Detect which cell encompasses the target text, then output its (X, Y) center coordinate. 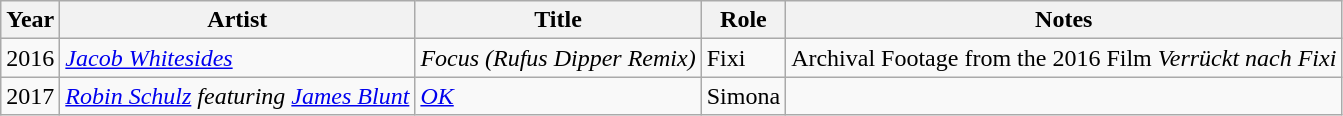
Focus (Rufus Dipper Remix) (558, 58)
Notes (1064, 20)
Role (743, 20)
Robin Schulz featuring James Blunt (238, 96)
OK (558, 96)
Year (30, 20)
Archival Footage from the 2016 Film Verrückt nach Fixi (1064, 58)
2017 (30, 96)
Simona (743, 96)
Jacob Whitesides (238, 58)
Fixi (743, 58)
Title (558, 20)
2016 (30, 58)
Artist (238, 20)
